Pinpoint the cell where the given text exists, returning its [x, y] midpoint coordinate. 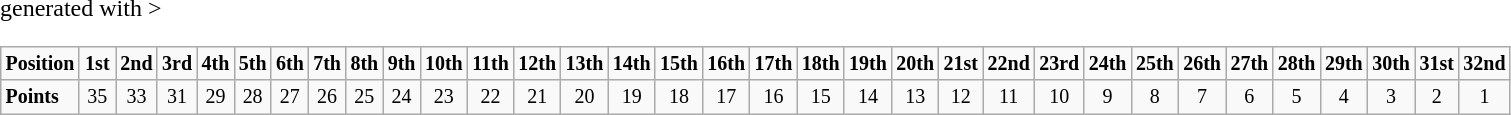
17 [726, 96]
5th [252, 64]
12 [961, 96]
6 [1250, 96]
1 [1485, 96]
29th [1344, 64]
4 [1344, 96]
10th [444, 64]
25 [364, 96]
3 [1390, 96]
31 [176, 96]
24 [402, 96]
20 [584, 96]
1st [97, 64]
27 [290, 96]
14th [632, 64]
13th [584, 64]
28 [252, 96]
12th [538, 64]
22 [490, 96]
25th [1154, 64]
6th [290, 64]
9th [402, 64]
8th [364, 64]
27th [1250, 64]
13 [916, 96]
5 [1296, 96]
16 [774, 96]
18 [678, 96]
28th [1296, 64]
24th [1108, 64]
18th [820, 64]
7 [1202, 96]
14 [868, 96]
22nd [1009, 64]
23rd [1058, 64]
21st [961, 64]
2 [1437, 96]
10 [1058, 96]
32nd [1485, 64]
19th [868, 64]
26th [1202, 64]
Points [40, 96]
8 [1154, 96]
23 [444, 96]
35 [97, 96]
17th [774, 64]
15 [820, 96]
31st [1437, 64]
11th [490, 64]
7th [326, 64]
29 [216, 96]
3rd [176, 64]
20th [916, 64]
21 [538, 96]
30th [1390, 64]
33 [137, 96]
19 [632, 96]
Position [40, 64]
9 [1108, 96]
11 [1009, 96]
15th [678, 64]
2nd [137, 64]
4th [216, 64]
26 [326, 96]
16th [726, 64]
